Search for the cell housing the specified text and yield its [X, Y] center coordinate. 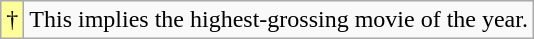
This implies the highest-grossing movie of the year. [279, 20]
† [12, 20]
